Capture the cell that displays the provided text and extract its [X, Y] central coordinate. 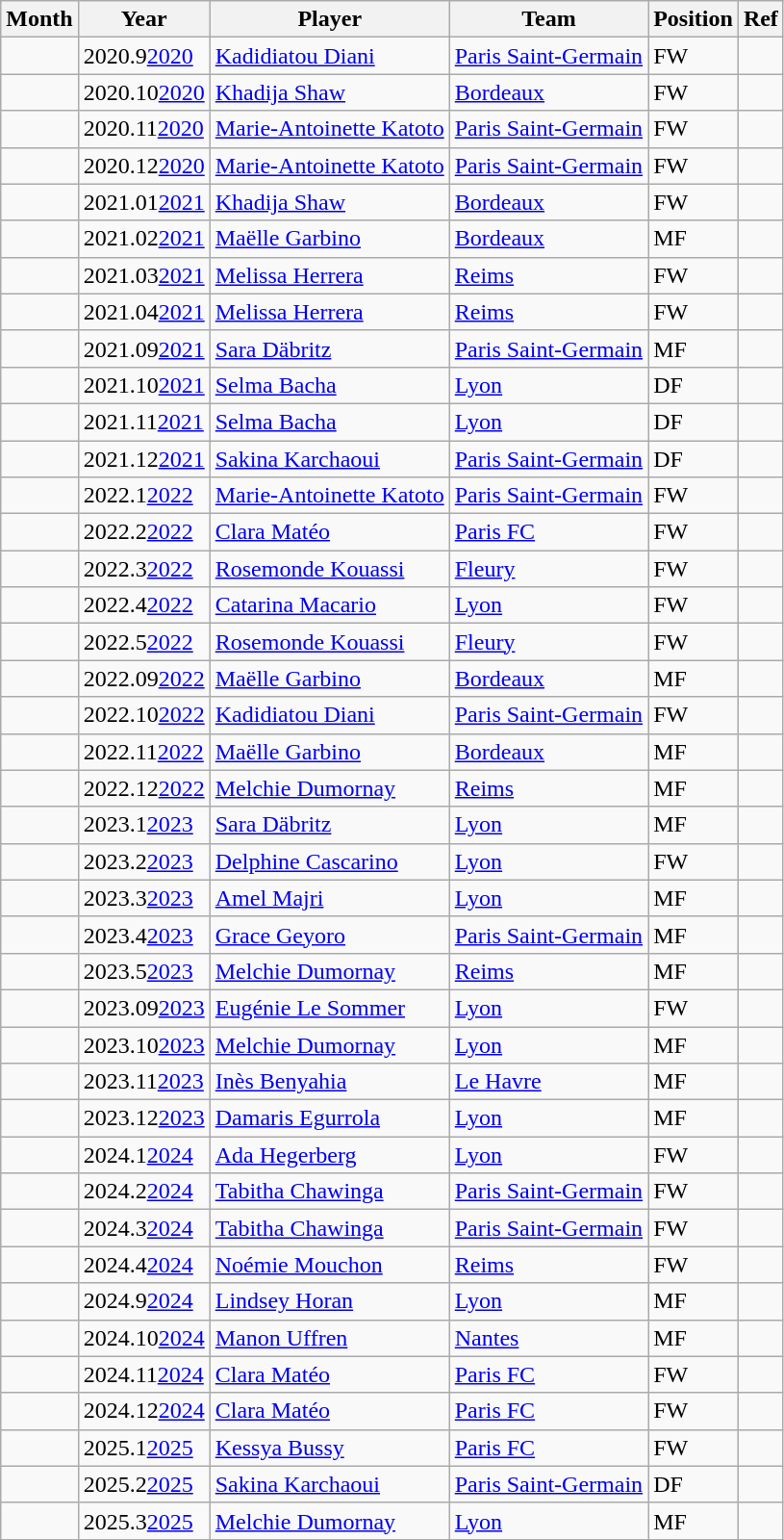
Noémie Mouchon [329, 1265]
Player [329, 19]
2024.32024 [144, 1228]
2021.102021 [144, 385]
Manon Uffren [329, 1338]
2022.12022 [144, 496]
Ref [760, 19]
2022.122022 [144, 788]
2021.032021 [144, 275]
2023.32023 [144, 898]
Le Havre [548, 1082]
2025.32025 [144, 1521]
Damaris Egurrola [329, 1118]
2025.12025 [144, 1448]
2021.012021 [144, 202]
2021.122021 [144, 459]
2020.122020 [144, 166]
2024.42024 [144, 1265]
Grace Geyoro [329, 935]
Lindsey Horan [329, 1301]
2023.092023 [144, 1008]
2024.112024 [144, 1374]
2024.12024 [144, 1155]
Team [548, 19]
2024.92024 [144, 1301]
2021.112021 [144, 422]
2023.42023 [144, 935]
2022.32022 [144, 569]
2022.112022 [144, 752]
Month [39, 19]
2024.102024 [144, 1338]
Position [694, 19]
Ada Hegerberg [329, 1155]
2020.92020 [144, 56]
2022.42022 [144, 605]
2024.122024 [144, 1411]
Nantes [548, 1338]
Catarina Macario [329, 605]
2022.22022 [144, 532]
2025.22025 [144, 1484]
2022.52022 [144, 642]
2021.092021 [144, 348]
2021.042021 [144, 312]
2023.122023 [144, 1118]
2022.102022 [144, 715]
Inès Benyahia [329, 1082]
2024.22024 [144, 1192]
Year [144, 19]
Delphine Cascarino [329, 861]
Eugénie Le Sommer [329, 1008]
2022.092022 [144, 679]
2023.12023 [144, 825]
2021.022021 [144, 239]
2023.102023 [144, 1044]
2023.22023 [144, 861]
Amel Majri [329, 898]
2023.112023 [144, 1082]
2020.102020 [144, 92]
Kessya Bussy [329, 1448]
2020.112020 [144, 129]
2023.52023 [144, 971]
